Scan for the cell matching the given text and deliver its [X, Y] coordinate at center. 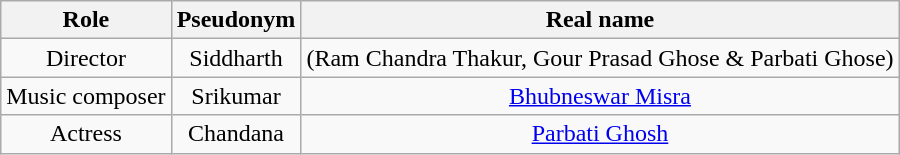
(Ram Chandra Thakur, Gour Prasad Ghose & Parbati Ghose) [600, 58]
Chandana [236, 134]
Director [86, 58]
Srikumar [236, 96]
Role [86, 20]
Pseudonym [236, 20]
Bhubneswar Misra [600, 96]
Real name [600, 20]
Parbati Ghosh [600, 134]
Actress [86, 134]
Music composer [86, 96]
Siddharth [236, 58]
